Return [x, y] of the center of cell containing provided text 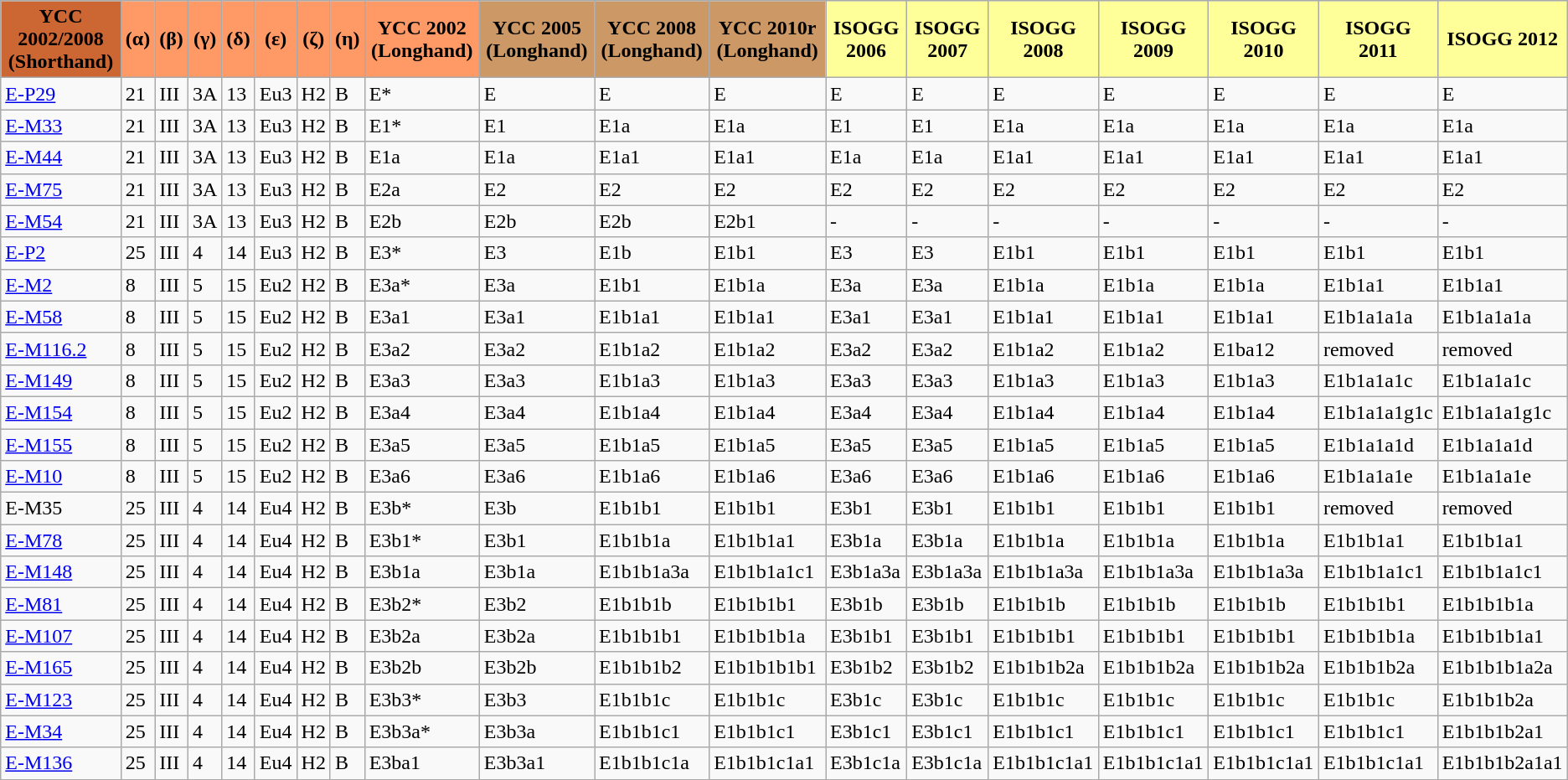
(ζ) [313, 39]
E3ba1 [422, 763]
E3* [422, 253]
E-M34 [60, 731]
E1b [652, 253]
E-P2 [60, 253]
E-M148 [60, 572]
E-M155 [60, 445]
E-M58 [60, 317]
E-M78 [60, 540]
E1b1b1c1a [652, 763]
E1b1b1b1a1 [1503, 636]
YCC 2002/2008 (Shorthand) [60, 39]
ISOGG 2008 [1044, 39]
E-P29 [60, 94]
E-M2 [60, 285]
E-M54 [60, 221]
YCC 2008 (Longhand) [652, 39]
E1b1b1b2 [652, 668]
ISOGG 2011 [1378, 39]
E3b3a1 [536, 763]
E-M44 [60, 158]
E* [422, 94]
YCC 2005 (Longhand) [536, 39]
E2b1 [767, 221]
E1b1b1b2a1a1 [1503, 763]
E-M35 [60, 509]
(α) [137, 39]
(γ) [204, 39]
E3b3a* [422, 731]
E-M136 [60, 763]
E3b3a [536, 731]
(δ) [239, 39]
E-M123 [60, 700]
E-M75 [60, 189]
E-M33 [60, 126]
E3b3 [536, 700]
E3b2 [536, 604]
E1b1b1b2a1 [1503, 731]
E3b3* [422, 700]
YCC 2010r (Longhand) [767, 39]
E1b1b1b1a2a [1503, 668]
E3b1* [422, 540]
E2a [422, 189]
YCC 2002 (Longhand) [422, 39]
E-M149 [60, 380]
E1* [422, 126]
E1ba12 [1264, 349]
E-M154 [60, 412]
ISOGG 2010 [1264, 39]
E-M107 [60, 636]
E3b [536, 509]
E3a* [422, 285]
(η) [347, 39]
(ε) [276, 39]
ISOGG 2009 [1153, 39]
E-M10 [60, 477]
E3b* [422, 509]
E3b2* [422, 604]
(β) [172, 39]
ISOGG 2007 [948, 39]
E-M116.2 [60, 349]
ISOGG 2006 [866, 39]
ISOGG 2012 [1503, 39]
E1b1b1b1b1 [767, 668]
E-M81 [60, 604]
E-M165 [60, 668]
